Determine the [X, Y] coordinate at the center of the cell enclosing the given text.  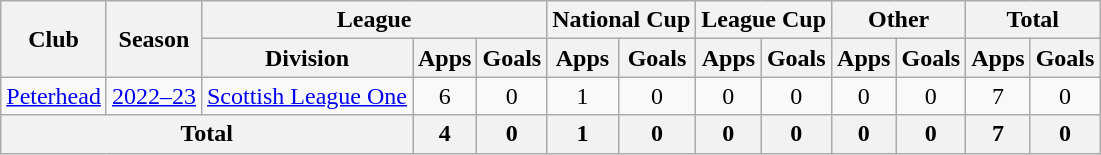
National Cup [622, 20]
Scottish League One [306, 96]
4 [444, 134]
League [374, 20]
Other [899, 20]
Season [154, 39]
League Cup [764, 20]
2022–23 [154, 96]
6 [444, 96]
Club [54, 39]
Peterhead [54, 96]
Division [306, 58]
